Pinpoint the cell where the given text exists, returning its [X, Y] midpoint coordinate. 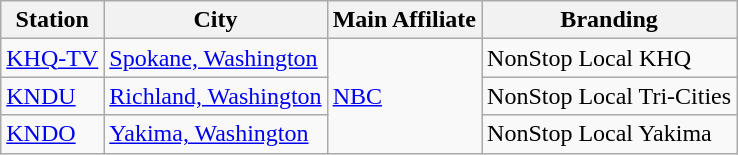
NonStop Local Tri-Cities [610, 96]
NonStop Local KHQ [610, 58]
Spokane, Washington [216, 58]
NBC [404, 96]
Branding [610, 20]
KHQ-TV [52, 58]
Main Affiliate [404, 20]
Yakima, Washington [216, 134]
KNDU [52, 96]
NonStop Local Yakima [610, 134]
Richland, Washington [216, 96]
City [216, 20]
KNDO [52, 134]
Station [52, 20]
